Scan for the cell matching the given text and deliver its (x, y) coordinate at center. 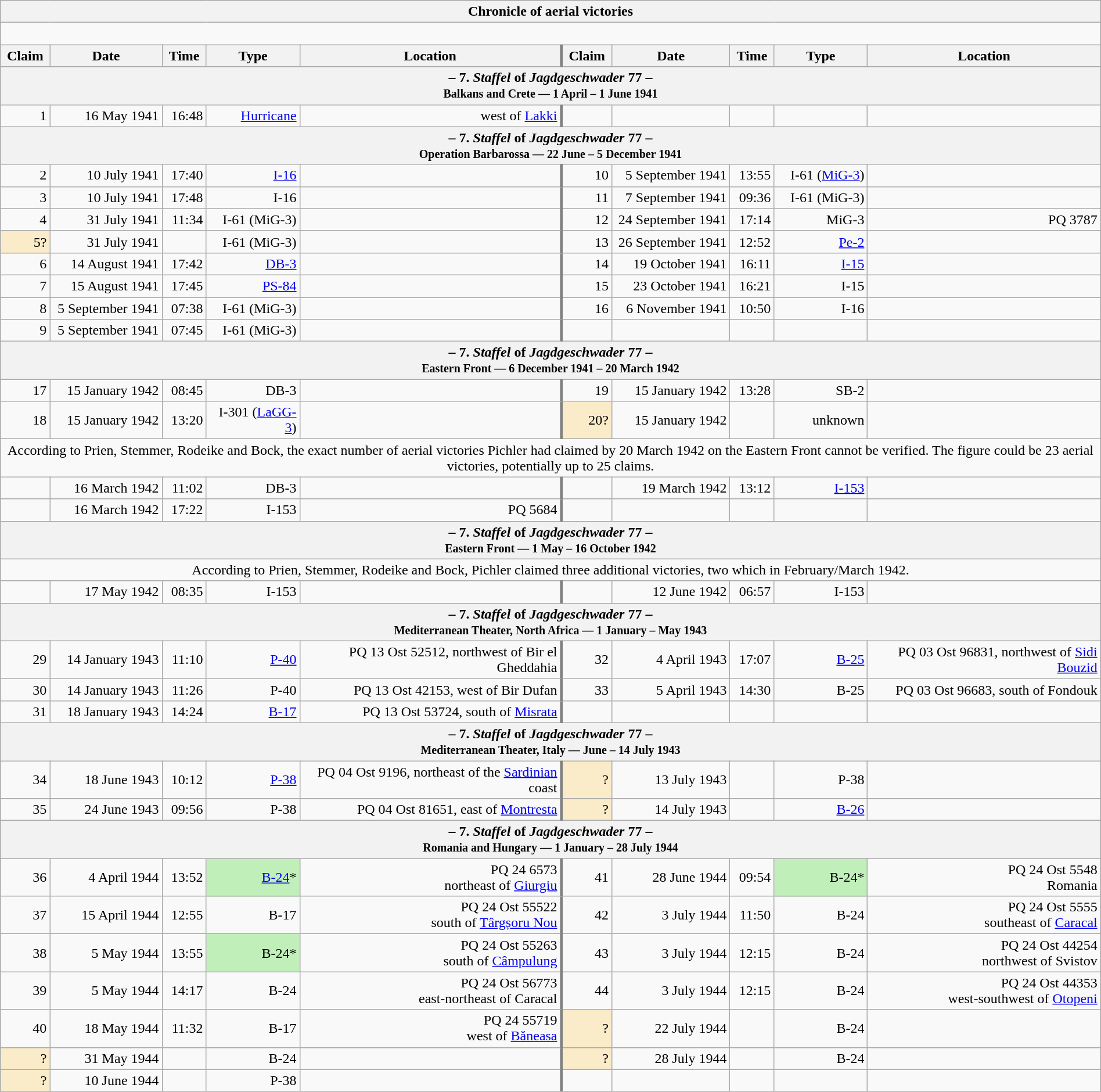
20? (587, 421)
12:52 (752, 242)
PQ 5684 (430, 510)
17:40 (184, 175)
17:42 (184, 264)
According to Prien, Stemmer, Rodeike and Bock, Pichler claimed three additional victories, two which in February/March 1942. (550, 570)
41 (587, 877)
13:52 (184, 877)
44 (587, 991)
38 (26, 953)
7 (26, 286)
14:30 (752, 689)
– 7. Staffel of Jagdgeschwader 77 –Mediterranean Theater, North Africa — 1 January – May 1943 (550, 622)
12 (587, 220)
14 July 1943 (671, 810)
5? (26, 242)
PQ 13 Ost 42153, west of Bir Dufan (430, 689)
31 May 1944 (106, 1058)
31 (26, 712)
6 November 1941 (671, 308)
08:45 (184, 390)
39 (26, 991)
11:10 (184, 660)
17 (26, 390)
42 (587, 915)
09:36 (752, 197)
1 (26, 116)
4 April 1944 (106, 877)
PQ 03 Ost 96831, northwest of Sidi Bouzid (984, 660)
PQ 24 6573 northeast of Giurgiu (430, 877)
12:55 (184, 915)
– 7. Staffel of Jagdgeschwader 77 –Balkans and Crete — 1 April – 1 June 1941 (550, 86)
36 (26, 877)
Hurricane (253, 116)
28 July 1944 (671, 1058)
37 (26, 915)
– 7. Staffel of Jagdgeschwader 77 –Eastern Front — 6 December 1941 – 20 March 1942 (550, 360)
16 May 1941 (106, 116)
– 7. Staffel of Jagdgeschwader 77 –Mediterranean Theater, Italy — June – 14 July 1943 (550, 741)
PQ 24 Ost 44353 west-southwest of Otopeni (984, 991)
PQ 24 Ost 55263 south of Câmpulung (430, 953)
09:54 (752, 877)
11:50 (752, 915)
07:38 (184, 308)
B-26 (821, 810)
4 (26, 220)
MiG-3 (821, 220)
26 September 1941 (671, 242)
13:12 (752, 488)
12 June 1942 (671, 592)
– 7. Staffel of Jagdgeschwader 77 –Eastern Front — 1 May – 16 October 1942 (550, 540)
4 April 1943 (671, 660)
8 (26, 308)
08:35 (184, 592)
32 (587, 660)
28 June 1944 (671, 877)
17:07 (752, 660)
29 (26, 660)
18 May 1944 (106, 1028)
PQ 24 Ost 5555 southeast of Caracal (984, 915)
17:48 (184, 197)
17:22 (184, 510)
34 (26, 780)
Pe-2 (821, 242)
I-301 (LaGG-3) (253, 421)
18 (26, 421)
6 (26, 264)
– 7. Staffel of Jagdgeschwader 77 –Romania and Hungary — 1 January – 28 July 1944 (550, 840)
40 (26, 1028)
11:34 (184, 220)
PQ 24 Ost 55522 south of Târgșoru Nou (430, 915)
17:14 (752, 220)
PQ 13 Ost 52512, northwest of Bir el Gheddahia (430, 660)
43 (587, 953)
west of Lakki (430, 116)
13:28 (752, 390)
5 April 1943 (671, 689)
10:50 (752, 308)
13 (587, 242)
unknown (821, 421)
15 August 1941 (106, 286)
2 (26, 175)
11 (587, 197)
PQ 24 55719 west of Băneasa (430, 1028)
11:02 (184, 488)
PQ 04 Ost 9196, northeast of the Sardinian coast (430, 780)
18 January 1943 (106, 712)
PQ 03 Ost 96683, south of Fondouk (984, 689)
14:17 (184, 991)
PQ 24 Ost 44254 northwest of Svistov (984, 953)
11:32 (184, 1028)
19 March 1942 (671, 488)
07:45 (184, 331)
– 7. Staffel of Jagdgeschwader 77 –Operation Barbarossa — 22 June – 5 December 1941 (550, 145)
09:56 (184, 810)
3 (26, 197)
10 (587, 175)
14:24 (184, 712)
Chronicle of aerial victories (550, 12)
PQ 13 Ost 53724, south of Misrata (430, 712)
30 (26, 689)
16:21 (752, 286)
16:11 (752, 264)
PQ 3787 (984, 220)
PQ 04 Ost 81651, east of Montresta (430, 810)
PQ 24 Ost 5548Romania (984, 877)
15 (587, 286)
19 October 1941 (671, 264)
11:26 (184, 689)
33 (587, 689)
10 June 1944 (106, 1080)
14 August 1941 (106, 264)
18 June 1943 (106, 780)
16:48 (184, 116)
PQ 24 Ost 56773 east-northeast of Caracal (430, 991)
17 May 1942 (106, 592)
13 July 1943 (671, 780)
24 September 1941 (671, 220)
13:20 (184, 421)
23 October 1941 (671, 286)
14 (587, 264)
06:57 (752, 592)
9 (26, 331)
15 April 1944 (106, 915)
22 July 1944 (671, 1028)
35 (26, 810)
17:45 (184, 286)
19 (587, 390)
PS-84 (253, 286)
SB-2 (821, 390)
7 September 1941 (671, 197)
24 June 1943 (106, 810)
10:12 (184, 780)
16 (587, 308)
